Identify which cell holds the provided text, then report its [x, y] central coordinate. 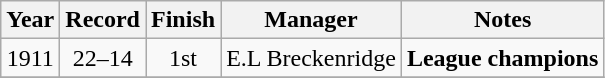
Year [30, 20]
League champions [502, 58]
Manager [312, 20]
Record [103, 20]
E.L Breckenridge [312, 58]
1st [184, 58]
22–14 [103, 58]
Notes [502, 20]
1911 [30, 58]
Finish [184, 20]
